Detect which cell encompasses the target text, then output its [X, Y] center coordinate. 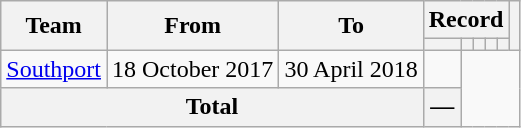
30 April 2018 [351, 69]
From [192, 26]
Record [466, 20]
To [351, 26]
Total [212, 107]
Southport [54, 69]
18 October 2017 [192, 69]
— [442, 107]
Team [54, 26]
